Output the (X, Y) coordinate of the center of the cell containing the given text.  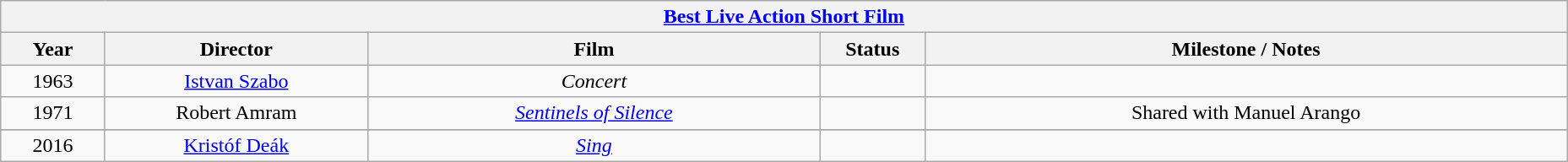
Year (53, 49)
Shared with Manuel Arango (1246, 113)
Status (872, 49)
Kristóf Deák (236, 145)
1971 (53, 113)
Robert Amram (236, 113)
Concert (594, 81)
Best Live Action Short Film (784, 17)
1963 (53, 81)
Sentinels of Silence (594, 113)
2016 (53, 145)
Milestone / Notes (1246, 49)
Director (236, 49)
Sing (594, 145)
Film (594, 49)
Istvan Szabo (236, 81)
